Capture the cell that displays the provided text and extract its (x, y) central coordinate. 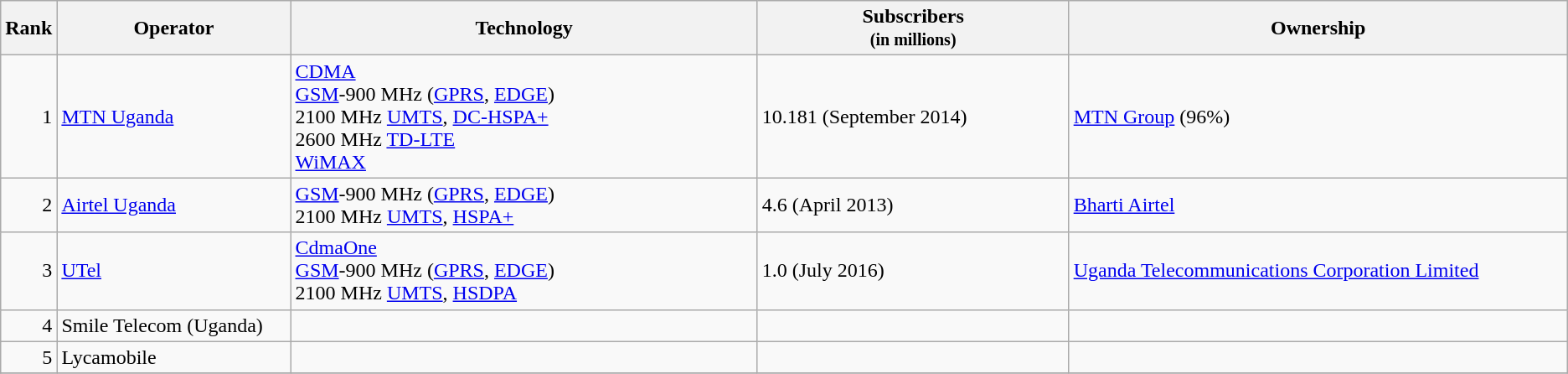
2 (28, 205)
4 (28, 325)
1 (28, 117)
CDMAGSM-900 MHz (GPRS, EDGE)2100 MHz UMTS, DC-HSPA+2600 MHz TD-LTEWiMAX (524, 117)
Ownership (1318, 29)
1.0 (July 2016) (913, 271)
5 (28, 357)
Operator (174, 29)
MTN Group (96%) (1318, 117)
GSM-900 MHz (GPRS, EDGE)2100 MHz UMTS, HSPA+ (524, 205)
Smile Telecom (Uganda) (174, 325)
Technology (524, 29)
UTel (174, 271)
MTN Uganda (174, 117)
3 (28, 271)
CdmaOneGSM-900 MHz (GPRS, EDGE)2100 MHz UMTS, HSDPA (524, 271)
Bharti Airtel (1318, 205)
Airtel Uganda (174, 205)
4.6 (April 2013) (913, 205)
Subscribers(in millions) (913, 29)
10.181 (September 2014) (913, 117)
Rank (28, 29)
Lycamobile (174, 357)
Uganda Telecommunications Corporation Limited (1318, 271)
